Search for the cell housing the specified text and yield its (x, y) center coordinate. 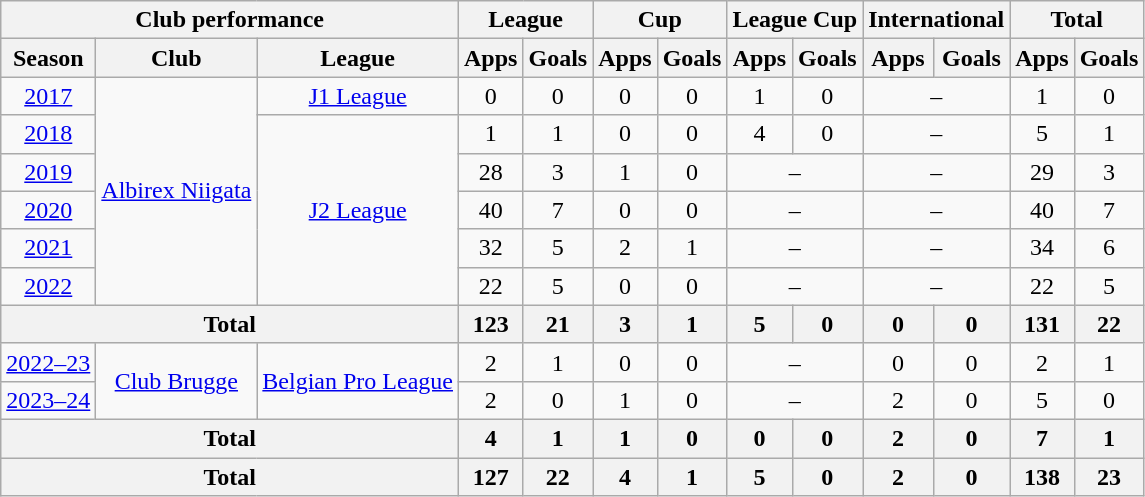
21 (558, 324)
Club Brugge (176, 381)
32 (491, 248)
28 (491, 172)
J1 League (358, 96)
138 (1042, 477)
2018 (48, 134)
123 (491, 324)
Cup (660, 20)
2019 (48, 172)
2022–23 (48, 362)
23 (1109, 477)
2023–24 (48, 400)
34 (1042, 248)
League Cup (795, 20)
International (936, 20)
6 (1109, 248)
2021 (48, 248)
2017 (48, 96)
29 (1042, 172)
Club performance (230, 20)
Albirex Niigata (176, 191)
131 (1042, 324)
Belgian Pro League (358, 381)
Club (176, 58)
J2 League (358, 210)
127 (491, 477)
2022 (48, 286)
2020 (48, 210)
Season (48, 58)
